From the cell containing the given text, extract its center point as [x, y] coordinate. 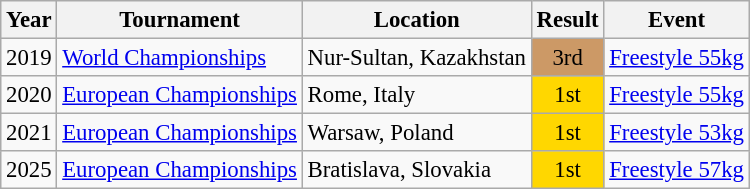
Bratislava, Slovakia [416, 170]
Nur-Sultan, Kazakhstan [416, 58]
Rome, Italy [416, 95]
Freestyle 53kg [676, 133]
Freestyle 57kg [676, 170]
2020 [29, 95]
Event [676, 20]
2021 [29, 133]
3rd [568, 58]
Result [568, 20]
Year [29, 20]
Tournament [180, 20]
2025 [29, 170]
World Championships [180, 58]
Warsaw, Poland [416, 133]
2019 [29, 58]
Location [416, 20]
